Return the [x, y] coordinate for the center point of the cell that contains the specified text.  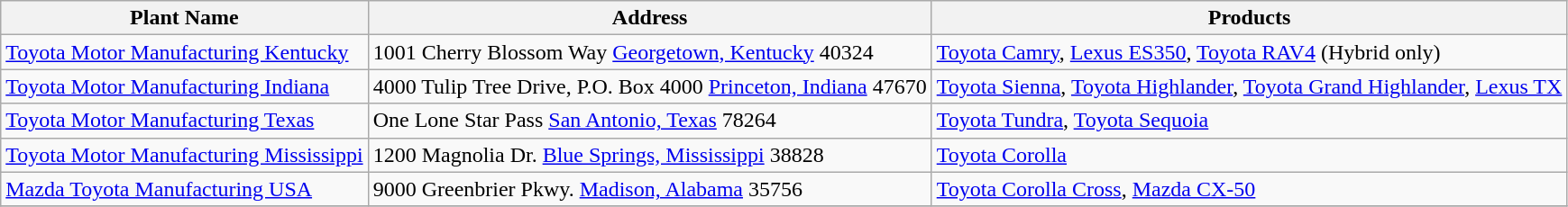
Toyota Camry, Lexus ES350, Toyota RAV4 (Hybrid only) [1250, 52]
1200 Magnolia Dr. Blue Springs, Mississippi 38828 [649, 155]
Toyota Motor Manufacturing Kentucky [184, 52]
9000 Greenbrier Pkwy. Madison, Alabama 35756 [649, 189]
Toyota Sienna, Toyota Highlander, Toyota Grand Highlander, Lexus TX [1250, 86]
Toyota Corolla Cross, Mazda CX-50 [1250, 189]
Toyota Corolla [1250, 155]
Address [649, 18]
1001 Cherry Blossom Way Georgetown, Kentucky 40324 [649, 52]
Toyota Motor Manufacturing Indiana [184, 86]
Mazda Toyota Manufacturing USA [184, 189]
4000 Tulip Tree Drive, P.O. Box 4000 Princeton, Indiana 47670 [649, 86]
One Lone Star Pass San Antonio, Texas 78264 [649, 121]
Toyota Tundra, Toyota Sequoia [1250, 121]
Plant Name [184, 18]
Products [1250, 18]
Toyota Motor Manufacturing Mississippi [184, 155]
Toyota Motor Manufacturing Texas [184, 121]
